Locate the cell with the specified text and output its (x, y) center coordinate. 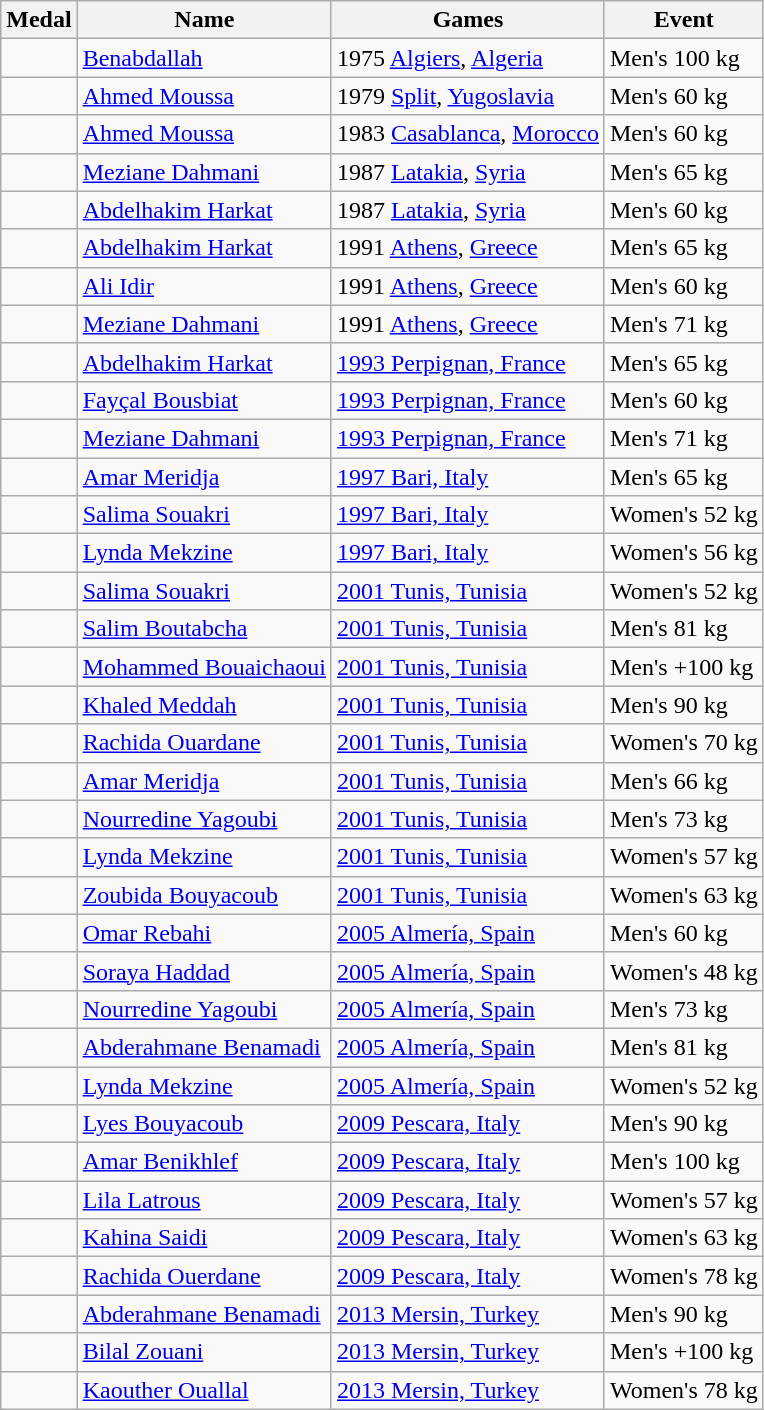
Event (684, 20)
Rachida Ouerdane (204, 1276)
Games (468, 20)
Kaouther Ouallal (204, 1390)
1975 Algiers, Algeria (468, 58)
Mohammed Bouaichaoui (204, 667)
1979 Split, Yugoslavia (468, 96)
Women's 70 kg (684, 743)
Men's 66 kg (684, 781)
Amar Benikhlef (204, 1162)
1983 Casablanca, Morocco (468, 134)
Kahina Saidi (204, 1238)
Lila Latrous (204, 1200)
Fayçal Bousbiat (204, 400)
Benabdallah (204, 58)
Zoubida Bouyacoub (204, 895)
Name (204, 20)
Khaled Meddah (204, 705)
Medal (39, 20)
Women's 48 kg (684, 971)
Women's 56 kg (684, 553)
Bilal Zouani (204, 1352)
Omar Rebahi (204, 933)
Ali Idir (204, 286)
Lyes Bouyacoub (204, 1124)
Salim Boutabcha (204, 629)
Soraya Haddad (204, 971)
Rachida Ouardane (204, 743)
